Locate the cell with the specified text and output its (x, y) center coordinate. 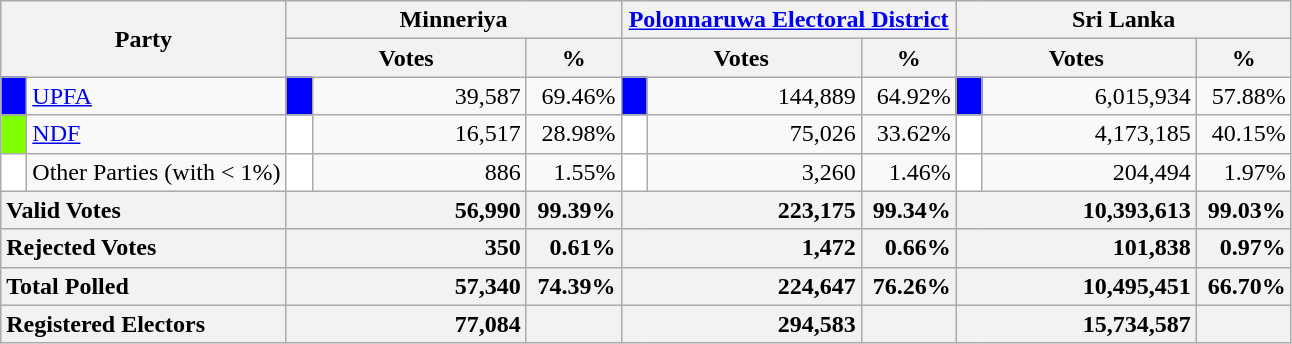
6,015,934 (1089, 96)
Rejected Votes (144, 248)
Sri Lanka (1124, 20)
10,393,613 (1076, 210)
75,026 (754, 134)
Party (144, 39)
0.97% (1244, 248)
204,494 (1089, 172)
69.46% (574, 96)
10,495,451 (1076, 286)
40.15% (1244, 134)
76.26% (908, 286)
57,340 (406, 286)
16,517 (419, 134)
NDF (156, 134)
1.97% (1244, 172)
0.66% (908, 248)
0.61% (574, 248)
UPFA (156, 96)
99.03% (1244, 210)
886 (419, 172)
Minneriya (454, 20)
66.70% (1244, 286)
57.88% (1244, 96)
99.34% (908, 210)
1.55% (574, 172)
4,173,185 (1089, 134)
64.92% (908, 96)
Registered Electors (144, 324)
1.46% (908, 172)
Polonnaruwa Electoral District (788, 20)
Valid Votes (144, 210)
144,889 (754, 96)
224,647 (741, 286)
74.39% (574, 286)
350 (406, 248)
294,583 (741, 324)
3,260 (754, 172)
33.62% (908, 134)
101,838 (1076, 248)
1,472 (741, 248)
77,084 (406, 324)
28.98% (574, 134)
Total Polled (144, 286)
Other Parties (with < 1%) (156, 172)
99.39% (574, 210)
15,734,587 (1076, 324)
223,175 (741, 210)
56,990 (406, 210)
39,587 (419, 96)
